Output the (x, y) coordinate of the center of the cell containing the given text.  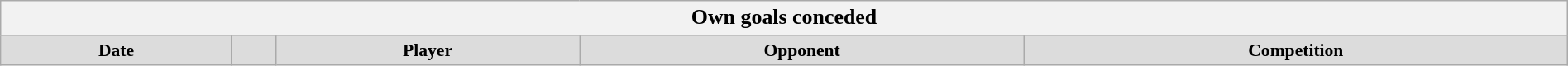
Player (427, 50)
Competition (1295, 50)
Date (116, 50)
Own goals conceded (784, 18)
Opponent (802, 50)
